Identify which cell holds the provided text, then report its (X, Y) central coordinate. 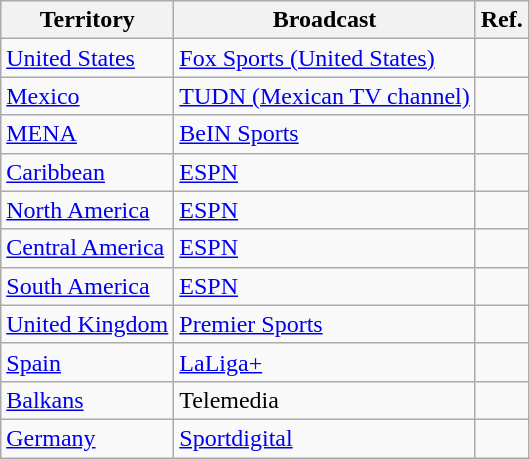
United Kingdom (88, 324)
United States (88, 58)
LaLiga+ (324, 362)
Mexico (88, 96)
Ref. (502, 20)
Premier Sports (324, 324)
Caribbean (88, 172)
Sportdigital (324, 438)
BeIN Sports (324, 134)
Broadcast (324, 20)
MENA (88, 134)
Balkans (88, 400)
Germany (88, 438)
South America (88, 286)
North America (88, 210)
Fox Sports (United States) (324, 58)
Central America (88, 248)
Spain (88, 362)
TUDN (Mexican TV channel) (324, 96)
Telemedia (324, 400)
Territory (88, 20)
